Search for the cell housing the specified text and yield its [X, Y] center coordinate. 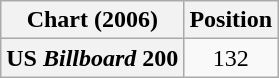
Position [231, 20]
Chart (2006) [92, 20]
US Billboard 200 [92, 58]
132 [231, 58]
